Return the [X, Y] coordinate for the center point of the cell that contains the specified text.  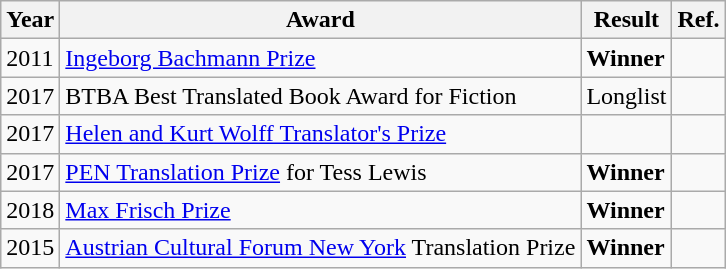
2015 [30, 248]
Result [626, 20]
Helen and Kurt Wolff Translator's Prize [320, 134]
Ingeborg Bachmann Prize [320, 58]
PEN Translation Prize for Tess Lewis [320, 172]
Longlist [626, 96]
Year [30, 20]
2018 [30, 210]
BTBA Best Translated Book Award for Fiction [320, 96]
Max Frisch Prize [320, 210]
2011 [30, 58]
Award [320, 20]
Austrian Cultural Forum New York Translation Prize [320, 248]
Ref. [698, 20]
